Pinpoint the cell where the given text exists, returning its (X, Y) midpoint coordinate. 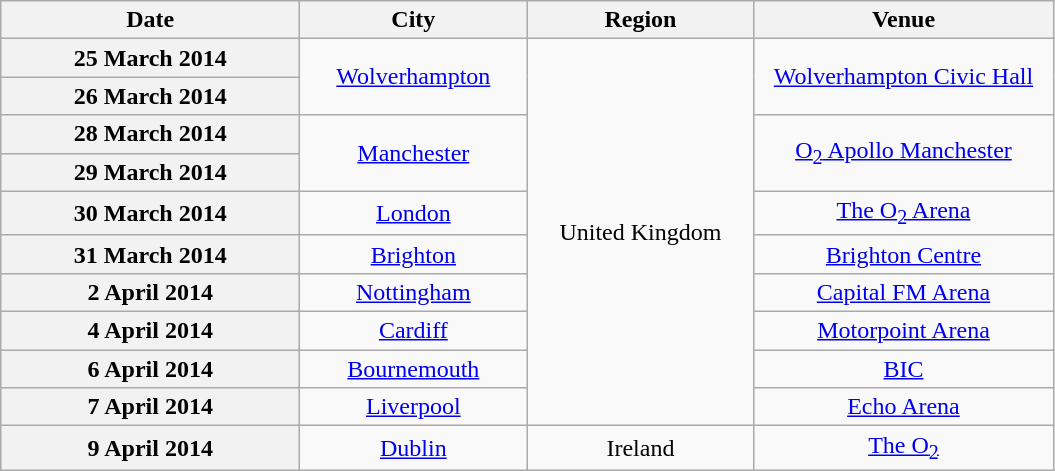
30 March 2014 (150, 213)
Wolverhampton (414, 77)
Motorpoint Arena (904, 331)
25 March 2014 (150, 58)
26 March 2014 (150, 96)
Manchester (414, 153)
BIC (904, 369)
London (414, 213)
The O2 (904, 448)
Echo Arena (904, 407)
7 April 2014 (150, 407)
Brighton Centre (904, 254)
The O2 Arena (904, 213)
6 April 2014 (150, 369)
Wolverhampton Civic Hall (904, 77)
Bournemouth (414, 369)
Nottingham (414, 292)
31 March 2014 (150, 254)
4 April 2014 (150, 331)
2 April 2014 (150, 292)
9 April 2014 (150, 448)
28 March 2014 (150, 134)
Liverpool (414, 407)
Ireland (640, 448)
Capital FM Arena (904, 292)
Region (640, 20)
Dublin (414, 448)
City (414, 20)
Date (150, 20)
29 March 2014 (150, 172)
Cardiff (414, 331)
O2 Apollo Manchester (904, 153)
Venue (904, 20)
United Kingdom (640, 232)
Brighton (414, 254)
